Extract the [x, y] coordinate from the center of the cell holding the provided text.  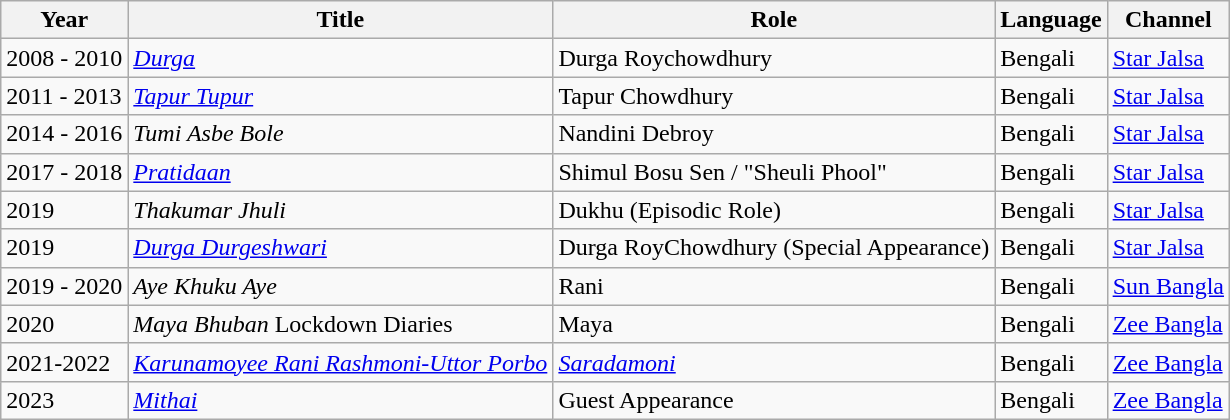
Channel [1168, 20]
Rani [774, 286]
Title [340, 20]
Karunamoyee Rani Rashmoni-Uttor Porbo [340, 362]
Maya [774, 324]
2023 [64, 400]
Tumi Asbe Bole [340, 134]
Nandini Debroy [774, 134]
2011 - 2013 [64, 96]
Sun Bangla [1168, 286]
2021-2022 [64, 362]
Language [1051, 20]
Aye Khuku Aye [340, 286]
Durga RoyChowdhury (Special Appearance) [774, 248]
Durga Durgeshwari [340, 248]
2019 - 2020 [64, 286]
2008 - 2010 [64, 58]
Dukhu (Episodic Role) [774, 210]
Pratidaan [340, 172]
Mithai [340, 400]
Maya Bhuban Lockdown Diaries [340, 324]
Tapur Chowdhury [774, 96]
2017 - 2018 [64, 172]
Guest Appearance [774, 400]
Shimul Bosu Sen / "Sheuli Phool" [774, 172]
Durga [340, 58]
Thakumar Jhuli [340, 210]
Saradamoni [774, 362]
Year [64, 20]
Tapur Tupur [340, 96]
Role [774, 20]
2014 - 2016 [64, 134]
Durga Roychowdhury [774, 58]
2020 [64, 324]
